Return (x, y) of the center of cell containing provided text 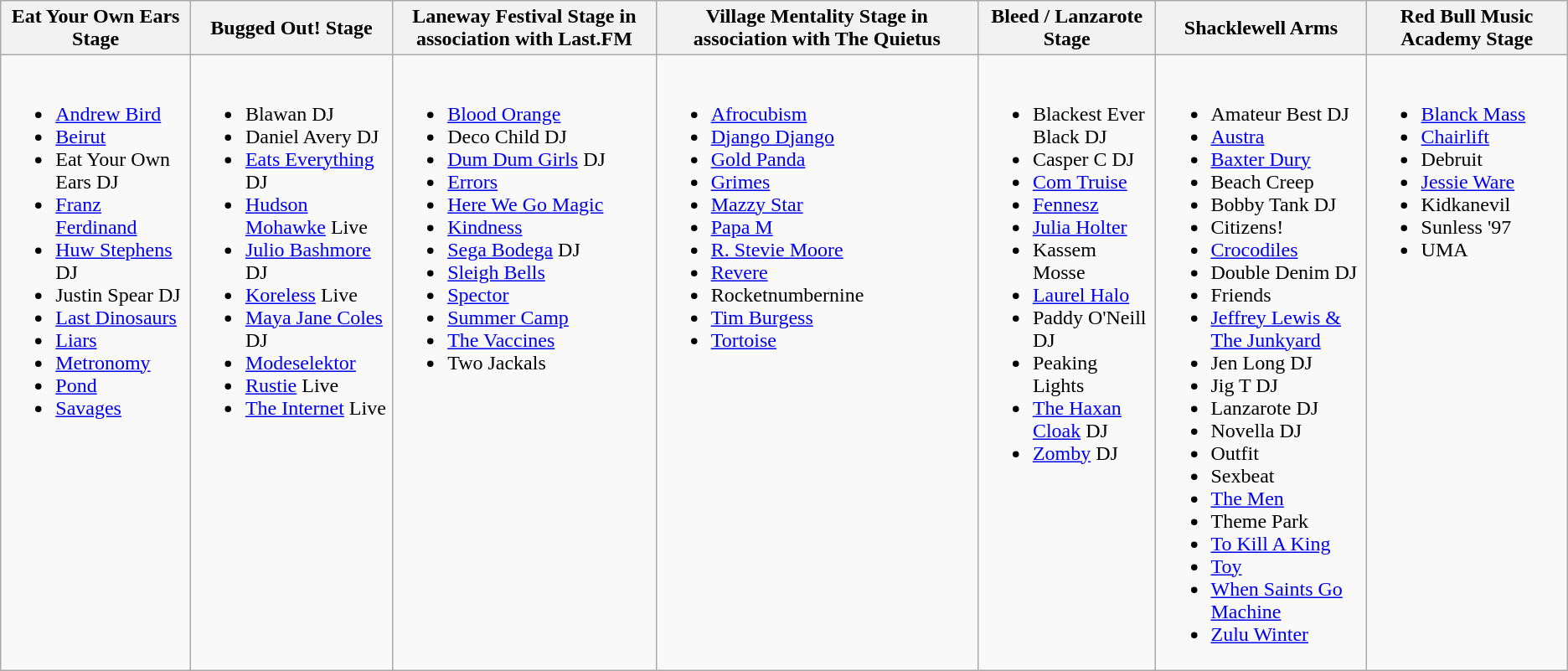
Red Bull Music Academy Stage (1467, 28)
Village Mentality Stage in association with The Quietus (817, 28)
Bleed / Lanzarote Stage (1067, 28)
AfrocubismDjango DjangoGold PandaGrimesMazzy StarPapa MR. Stevie MooreRevereRocketnumbernineTim BurgessTortoise (817, 363)
Eat Your Own Ears Stage (95, 28)
Andrew BirdBeirutEat Your Own Ears DJFranz FerdinandHuw Stephens DJJustin Spear DJLast DinosaursLiarsMetronomyPondSavages (95, 363)
Blanck MassChairliftDebruitJessie WareKidkanevilSunless '97UMA (1467, 363)
Bugged Out! Stage (291, 28)
Blood OrangeDeco Child DJDum Dum Girls DJErrorsHere We Go MagicKindnessSega Bodega DJSleigh BellsSpectorSummer CampThe VaccinesTwo Jackals (524, 363)
Shacklewell Arms (1261, 28)
Laneway Festival Stage in association with Last.FM (524, 28)
Blackest Ever Black DJCasper C DJCom TruiseFenneszJulia HolterKassem MosseLaurel HaloPaddy O'Neill DJPeaking LightsThe Haxan Cloak DJZomby DJ (1067, 363)
Blawan DJDaniel Avery DJEats Everything DJHudson Mohawke LiveJulio Bashmore DJKoreless LiveMaya Jane Coles DJModeselektorRustie LiveThe Internet Live (291, 363)
